Find where the given text appears and provide that cell's center as [X, Y] coordinate. 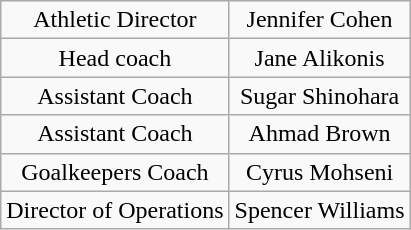
Head coach [115, 58]
Jennifer Cohen [320, 20]
Ahmad Brown [320, 134]
Director of Operations [115, 210]
Cyrus Mohseni [320, 172]
Athletic Director [115, 20]
Spencer Williams [320, 210]
Jane Alikonis [320, 58]
Sugar Shinohara [320, 96]
Goalkeepers Coach [115, 172]
